Capture the cell that displays the provided text and extract its [X, Y] central coordinate. 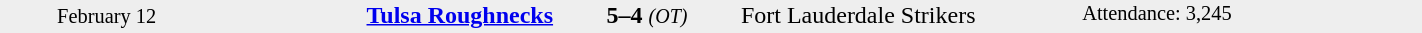
Attendance: 3,245 [1252, 16]
Tulsa Roughnecks [384, 15]
February 12 [106, 16]
5–4 (OT) [648, 15]
Fort Lauderdale Strikers [910, 15]
